Locate the cell with the specified text and output its (x, y) center coordinate. 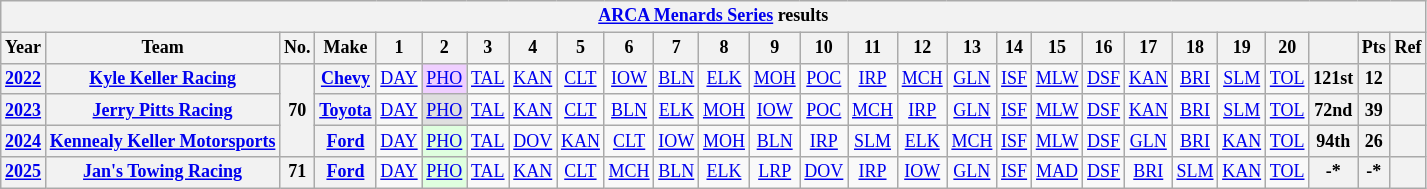
MAD (1056, 172)
5 (581, 48)
6 (629, 48)
17 (1148, 48)
18 (1195, 48)
Chevy (346, 78)
Toyota (346, 110)
1 (399, 48)
Year (24, 48)
121st (1334, 78)
Make (346, 48)
Kennealy Keller Motorsports (162, 140)
13 (972, 48)
2025 (24, 172)
71 (298, 172)
7 (676, 48)
72nd (1334, 110)
19 (1242, 48)
2023 (24, 110)
2022 (24, 78)
94th (1334, 140)
9 (774, 48)
39 (1374, 110)
11 (873, 48)
Jerry Pitts Racing (162, 110)
14 (1014, 48)
20 (1286, 48)
Ref (1408, 48)
16 (1104, 48)
26 (1374, 140)
2 (444, 48)
No. (298, 48)
ARCA Menards Series results (714, 16)
15 (1056, 48)
8 (724, 48)
70 (298, 110)
Jan's Towing Racing (162, 172)
LRP (774, 172)
Kyle Keller Racing (162, 78)
Pts (1374, 48)
4 (533, 48)
10 (824, 48)
Team (162, 48)
2024 (24, 140)
3 (488, 48)
